Output the (x, y) coordinate of the center of the cell containing the given text.  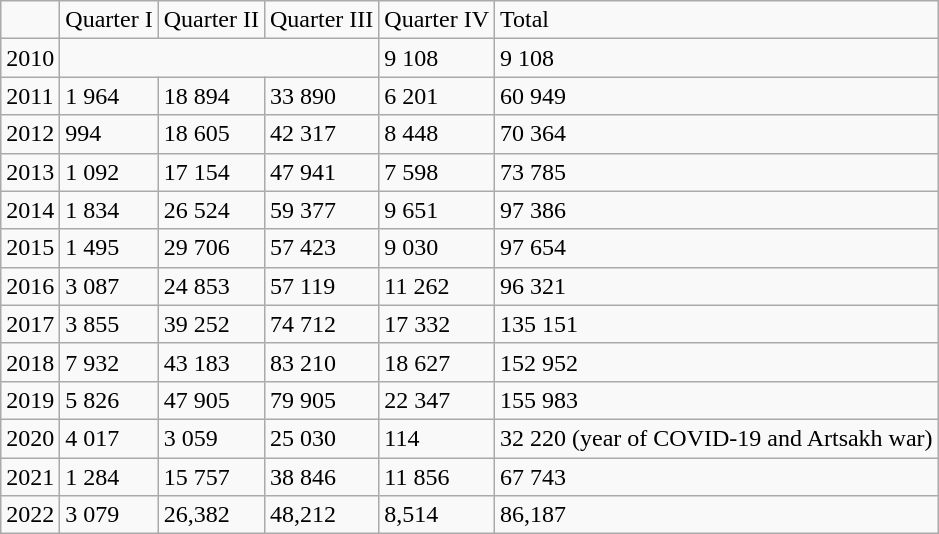
Quarter I (109, 20)
26,382 (211, 515)
5 826 (109, 400)
Quarter II (211, 20)
1 092 (109, 172)
1 834 (109, 210)
32 220 (year of COVID-19 and Artsakh war) (717, 438)
39 252 (211, 324)
7 932 (109, 362)
2016 (30, 286)
79 905 (321, 400)
17 154 (211, 172)
2017 (30, 324)
47 905 (211, 400)
15 757 (211, 477)
135 151 (717, 324)
2010 (30, 58)
4 017 (109, 438)
86,187 (717, 515)
1 284 (109, 477)
47 941 (321, 172)
994 (109, 134)
2012 (30, 134)
2020 (30, 438)
33 890 (321, 96)
Quarter III (321, 20)
3 855 (109, 324)
3 079 (109, 515)
2018 (30, 362)
70 364 (717, 134)
26 524 (211, 210)
24 853 (211, 286)
1 964 (109, 96)
3 059 (211, 438)
2013 (30, 172)
2019 (30, 400)
18 605 (211, 134)
114 (437, 438)
9 651 (437, 210)
6 201 (437, 96)
60 949 (717, 96)
7 598 (437, 172)
48,212 (321, 515)
1 495 (109, 248)
57 423 (321, 248)
83 210 (321, 362)
42 317 (321, 134)
97 386 (717, 210)
11 856 (437, 477)
2021 (30, 477)
155 983 (717, 400)
2022 (30, 515)
9 030 (437, 248)
17 332 (437, 324)
2011 (30, 96)
3 087 (109, 286)
8,514 (437, 515)
29 706 (211, 248)
8 448 (437, 134)
Quarter IV (437, 20)
43 183 (211, 362)
67 743 (717, 477)
59 377 (321, 210)
73 785 (717, 172)
18 894 (211, 96)
74 712 (321, 324)
25 030 (321, 438)
38 846 (321, 477)
57 119 (321, 286)
2014 (30, 210)
97 654 (717, 248)
22 347 (437, 400)
11 262 (437, 286)
152 952 (717, 362)
96 321 (717, 286)
Total (717, 20)
18 627 (437, 362)
2015 (30, 248)
